Locate the cell with the specified text and output its (x, y) center coordinate. 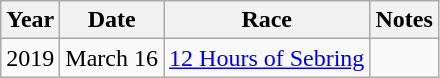
Date (112, 20)
12 Hours of Sebring (267, 58)
Year (30, 20)
March 16 (112, 58)
Notes (404, 20)
2019 (30, 58)
Race (267, 20)
